From the cell containing the given text, extract its center point as (X, Y) coordinate. 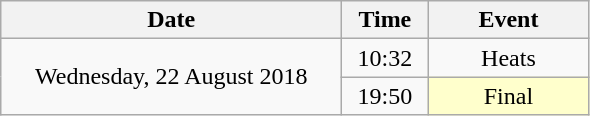
10:32 (385, 58)
19:50 (385, 96)
Time (385, 20)
Heats (508, 58)
Event (508, 20)
Wednesday, 22 August 2018 (172, 77)
Final (508, 96)
Date (172, 20)
